Locate the cell with the specified text and output its (x, y) center coordinate. 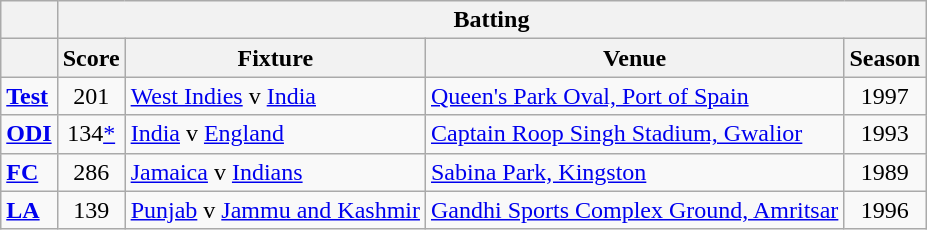
134* (91, 134)
Test (29, 96)
LA (29, 210)
Season (885, 58)
West Indies v India (275, 96)
1989 (885, 172)
1997 (885, 96)
201 (91, 96)
India v England (275, 134)
Sabina Park, Kingston (634, 172)
Jamaica v Indians (275, 172)
ODI (29, 134)
286 (91, 172)
Score (91, 58)
1993 (885, 134)
Queen's Park Oval, Port of Spain (634, 96)
Captain Roop Singh Stadium, Gwalior (634, 134)
Punjab v Jammu and Kashmir (275, 210)
Batting (491, 20)
Gandhi Sports Complex Ground, Amritsar (634, 210)
1996 (885, 210)
Fixture (275, 58)
FC (29, 172)
139 (91, 210)
Venue (634, 58)
